Provide the (x, y) coordinate of the cell's center where the given text is located.  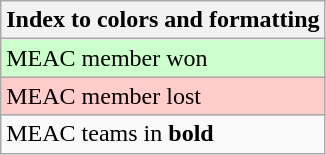
MEAC member won (163, 58)
MEAC teams in bold (163, 134)
Index to colors and formatting (163, 20)
MEAC member lost (163, 96)
